Pinpoint the cell where the given text exists, returning its [X, Y] midpoint coordinate. 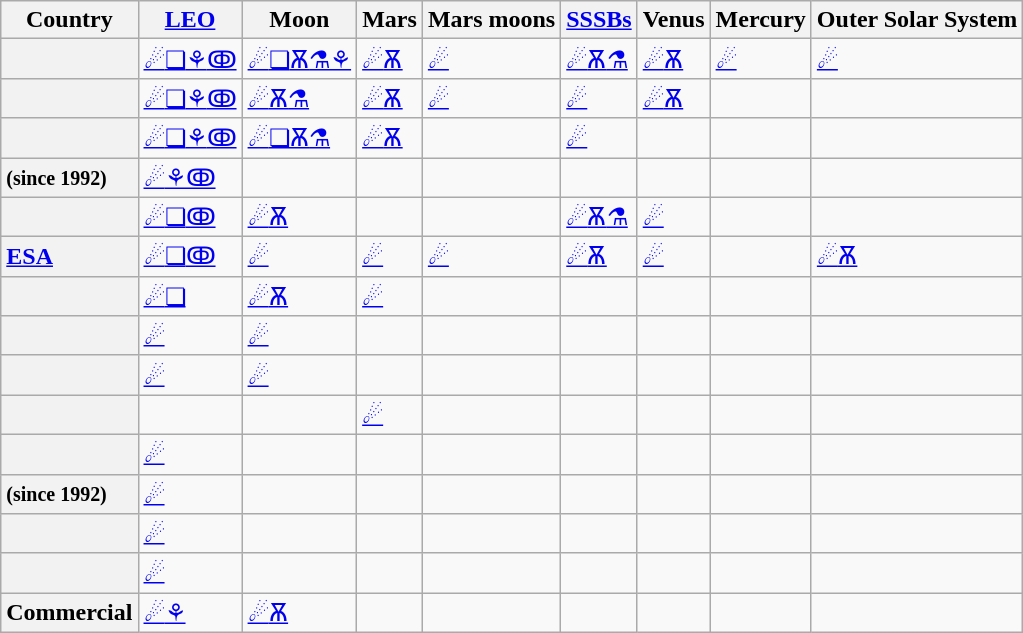
☄❏Ѫ⚗ [300, 138]
Moon [300, 20]
Outer Solar System [917, 20]
LEO [190, 20]
SSSBs [599, 20]
☄⚘ↂ [190, 178]
ESA [70, 257]
Commercial [70, 613]
Mars [390, 20]
☄❏ [190, 296]
Venus [674, 20]
Mars moons [491, 20]
☄⚘ [190, 613]
☄❏Ѫ⚗⚘ [300, 59]
Country [70, 20]
Mercury [760, 20]
